Return (x, y) of the center of cell containing provided text 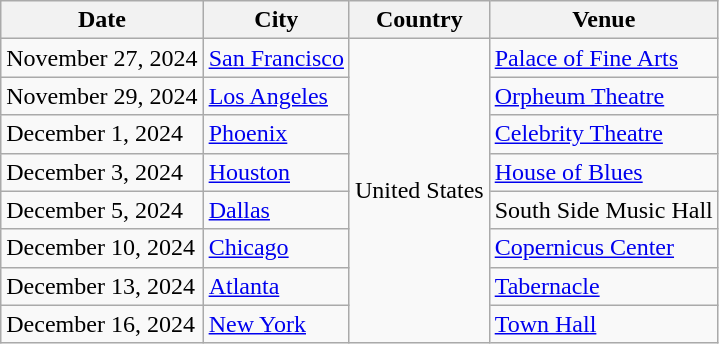
December 16, 2024 (102, 324)
Dallas (276, 210)
Country (419, 20)
City (276, 20)
Palace of Fine Arts (604, 58)
Copernicus Center (604, 248)
Los Angeles (276, 96)
New York (276, 324)
United States (419, 191)
House of Blues (604, 172)
December 5, 2024 (102, 210)
December 10, 2024 (102, 248)
South Side Music Hall (604, 210)
November 29, 2024 (102, 96)
Tabernacle (604, 286)
December 1, 2024 (102, 134)
Orpheum Theatre (604, 96)
Houston (276, 172)
Town Hall (604, 324)
San Francisco (276, 58)
December 3, 2024 (102, 172)
Phoenix (276, 134)
Atlanta (276, 286)
November 27, 2024 (102, 58)
Date (102, 20)
Venue (604, 20)
Celebrity Theatre (604, 134)
December 13, 2024 (102, 286)
Chicago (276, 248)
